Output the [X, Y] coordinate of the center of the cell containing the given text.  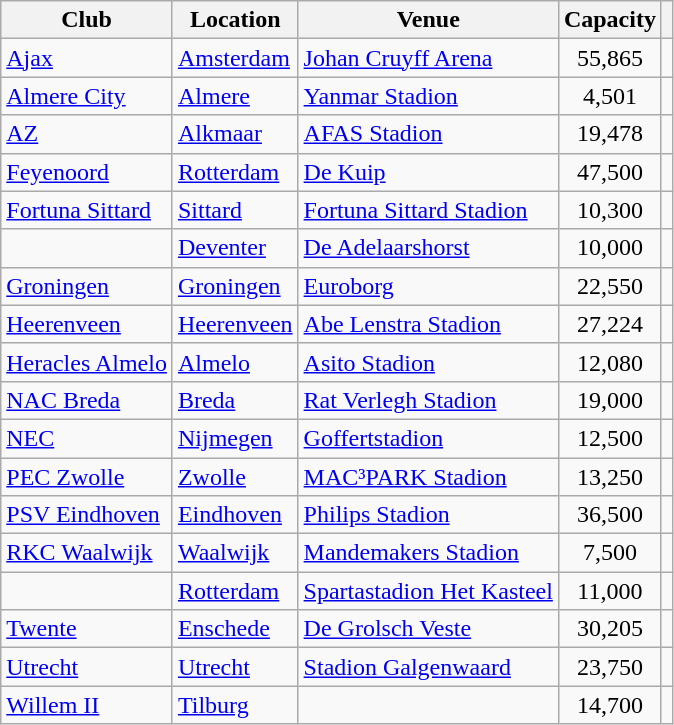
Amsterdam [235, 58]
10,000 [610, 248]
55,865 [610, 58]
Mandemakers Stadion [428, 553]
Club [87, 20]
Stadion Galgenwaard [428, 667]
10,300 [610, 210]
Fortuna Sittard [87, 210]
Alkmaar [235, 134]
Eindhoven [235, 515]
Capacity [610, 20]
Euroborg [428, 286]
De Kuip [428, 172]
Ajax [87, 58]
Sittard [235, 210]
Almere [235, 96]
Heracles Almelo [87, 362]
Zwolle [235, 477]
Goffertstadion [428, 438]
Deventer [235, 248]
Twente [87, 629]
Rat Verlegh Stadion [428, 400]
Abe Lenstra Stadion [428, 324]
Fortuna Sittard Stadion [428, 210]
Almere City [87, 96]
Venue [428, 20]
Waalwijk [235, 553]
Asito Stadion [428, 362]
NEC [87, 438]
Spartastadion Het Kasteel [428, 591]
AFAS Stadion [428, 134]
30,205 [610, 629]
4,501 [610, 96]
Johan Cruyff Arena [428, 58]
19,000 [610, 400]
Enschede [235, 629]
Yanmar Stadion [428, 96]
36,500 [610, 515]
PSV Eindhoven [87, 515]
MAC³PARK Stadion [428, 477]
PEC Zwolle [87, 477]
Location [235, 20]
23,750 [610, 667]
Willem II [87, 705]
Tilburg [235, 705]
RKC Waalwijk [87, 553]
22,550 [610, 286]
De Adelaarshorst [428, 248]
27,224 [610, 324]
AZ [87, 134]
12,500 [610, 438]
19,478 [610, 134]
NAC Breda [87, 400]
14,700 [610, 705]
47,500 [610, 172]
7,500 [610, 553]
Almelo [235, 362]
Breda [235, 400]
De Grolsch Veste [428, 629]
11,000 [610, 591]
Philips Stadion [428, 515]
12,080 [610, 362]
Nijmegen [235, 438]
Feyenoord [87, 172]
13,250 [610, 477]
